Search for the cell housing the specified text and yield its [X, Y] center coordinate. 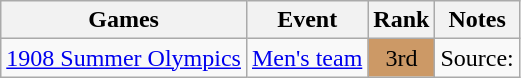
Men's team [306, 58]
1908 Summer Olympics [124, 58]
Games [124, 20]
Notes [477, 20]
3rd [402, 58]
Rank [402, 20]
Event [306, 20]
Source: [477, 58]
